Extract the [x, y] coordinate from the center of the cell holding the provided text.  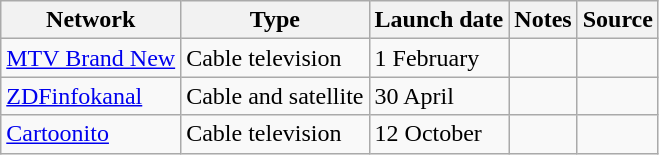
Type [275, 20]
Cartoonito [91, 134]
30 April [439, 96]
MTV Brand New [91, 58]
1 February [439, 58]
ZDFinfokanal [91, 96]
Source [618, 20]
Notes [543, 20]
Launch date [439, 20]
12 October [439, 134]
Cable and satellite [275, 96]
Network [91, 20]
